Return [X, Y] of the center of cell containing provided text 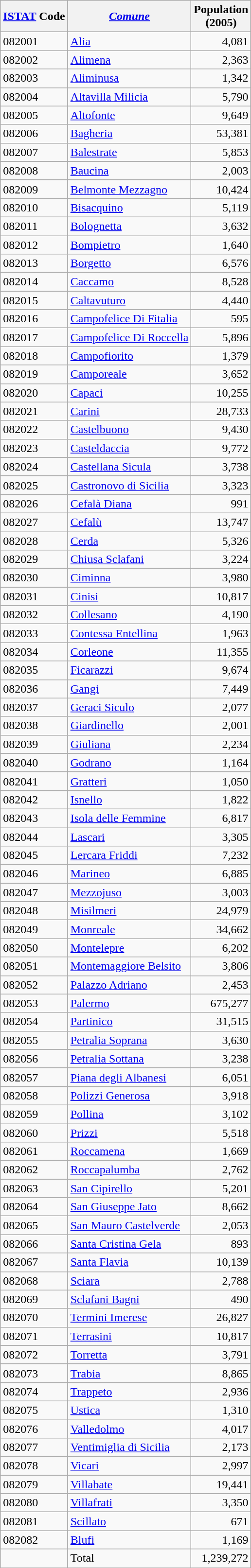
3,980 [221, 578]
082067 [34, 1262]
1,310 [221, 1410]
Villabate [129, 1484]
082070 [34, 1318]
1,640 [221, 244]
082065 [34, 1225]
082068 [34, 1281]
2,053 [221, 1225]
Lercara Friddi [129, 855]
082015 [34, 300]
3,102 [221, 1114]
082013 [34, 263]
082017 [34, 337]
Corleone [129, 652]
Giuliana [129, 744]
1,239,272 [221, 1558]
ISTAT Code [34, 17]
Caltavuturo [129, 300]
082074 [34, 1392]
Bompietro [129, 244]
3,323 [221, 485]
34,662 [221, 929]
5,896 [221, 337]
082021 [34, 411]
10,255 [221, 393]
Roccapalumba [129, 1170]
Baucina [129, 171]
Balestrate [129, 152]
Geraci Siculo [129, 707]
2,788 [221, 1281]
Cefalà Diana [129, 504]
082016 [34, 319]
Capaci [129, 393]
1,822 [221, 800]
Mezzojuso [129, 892]
Lascari [129, 836]
082038 [34, 726]
082033 [34, 633]
1,169 [221, 1540]
Marineo [129, 874]
082031 [34, 596]
Campofelice Di Roccella [129, 337]
Valledolmo [129, 1429]
082073 [34, 1373]
Camporeale [129, 374]
13,747 [221, 522]
082059 [34, 1114]
082072 [34, 1355]
082041 [34, 781]
2,453 [221, 985]
991 [221, 504]
Vicari [129, 1466]
Scillato [129, 1521]
082047 [34, 892]
082053 [34, 1003]
Petralia Sottana [129, 1059]
Terrasini [129, 1336]
082042 [34, 800]
2,077 [221, 707]
Castellana Sicula [129, 467]
6,817 [221, 818]
082069 [34, 1299]
5,201 [221, 1188]
082029 [34, 559]
3,238 [221, 1059]
082030 [34, 578]
595 [221, 319]
675,277 [221, 1003]
082010 [34, 208]
9,772 [221, 448]
082075 [34, 1410]
082049 [34, 929]
Casteldaccia [129, 448]
082014 [34, 282]
082081 [34, 1521]
082027 [34, 522]
9,674 [221, 670]
082009 [34, 189]
Bisacquino [129, 208]
Alimena [129, 60]
082028 [34, 541]
Aliminusa [129, 78]
28,733 [221, 411]
082024 [34, 467]
Cinisi [129, 596]
3,350 [221, 1503]
11,355 [221, 652]
082063 [34, 1188]
082052 [34, 985]
082045 [34, 855]
2,173 [221, 1447]
Altavilla Milicia [129, 97]
9,649 [221, 115]
082057 [34, 1077]
082018 [34, 356]
2,001 [221, 726]
082082 [34, 1540]
082004 [34, 97]
Alia [129, 41]
082003 [34, 78]
2,234 [221, 744]
082044 [34, 836]
6,885 [221, 874]
Santa Cristina Gela [129, 1244]
082019 [34, 374]
Villafrati [129, 1503]
Sciara [129, 1281]
082080 [34, 1503]
Partinico [129, 1022]
Palazzo Adriano [129, 985]
082051 [34, 966]
082012 [34, 244]
082035 [34, 670]
Trappeto [129, 1392]
082036 [34, 689]
3,630 [221, 1040]
24,979 [221, 911]
Carini [129, 411]
082001 [34, 41]
671 [221, 1521]
Campofelice Di Fitalia [129, 319]
53,381 [221, 134]
Trabia [129, 1373]
Roccamena [129, 1151]
Cefalù [129, 522]
5,790 [221, 97]
082076 [34, 1429]
31,515 [221, 1022]
Godrano [129, 763]
082046 [34, 874]
3,632 [221, 226]
082064 [34, 1207]
Comune [129, 17]
Borgetto [129, 263]
082078 [34, 1466]
6,051 [221, 1077]
Chiusa Sclafani [129, 559]
1,050 [221, 781]
1,379 [221, 356]
4,190 [221, 615]
San Giuseppe Jato [129, 1207]
19,441 [221, 1484]
3,738 [221, 467]
5,518 [221, 1133]
Palermo [129, 1003]
4,440 [221, 300]
082005 [34, 115]
Collesano [129, 615]
082050 [34, 948]
Bagheria [129, 134]
Gangi [129, 689]
082002 [34, 60]
Termini Imerese [129, 1318]
082061 [34, 1151]
8,865 [221, 1373]
3,305 [221, 836]
2,363 [221, 60]
Ficarazzi [129, 670]
Isola delle Femmine [129, 818]
082037 [34, 707]
082056 [34, 1059]
Isnello [129, 800]
3,791 [221, 1355]
5,326 [221, 541]
Caccamo [129, 282]
San Cipirello [129, 1188]
3,224 [221, 559]
082055 [34, 1040]
Ventimiglia di Sicilia [129, 1447]
Contessa Entellina [129, 633]
Giardinello [129, 726]
Castelbuono [129, 430]
Piana degli Albanesi [129, 1077]
1,963 [221, 633]
3,806 [221, 966]
Ciminna [129, 578]
Population (2005) [221, 17]
Montelepre [129, 948]
8,662 [221, 1207]
893 [221, 1244]
2,003 [221, 171]
1,342 [221, 78]
Polizzi Generosa [129, 1096]
6,202 [221, 948]
5,853 [221, 152]
082066 [34, 1244]
490 [221, 1299]
Monreale [129, 929]
082077 [34, 1447]
082022 [34, 430]
082043 [34, 818]
082071 [34, 1336]
7,232 [221, 855]
Campofiorito [129, 356]
082034 [34, 652]
Castronovo di Sicilia [129, 485]
082026 [34, 504]
1,164 [221, 763]
10,424 [221, 189]
7,449 [221, 689]
2,762 [221, 1170]
4,017 [221, 1429]
082008 [34, 171]
082032 [34, 615]
Belmonte Mezzagno [129, 189]
Ustica [129, 1410]
3,003 [221, 892]
082058 [34, 1096]
Gratteri [129, 781]
082011 [34, 226]
3,652 [221, 374]
082039 [34, 744]
Santa Flavia [129, 1262]
Sclafani Bagni [129, 1299]
082020 [34, 393]
082023 [34, 448]
9,430 [221, 430]
Montemaggiore Belsito [129, 966]
Petralia Soprana [129, 1040]
5,119 [221, 208]
082025 [34, 485]
082062 [34, 1170]
3,918 [221, 1096]
Total [129, 1558]
082079 [34, 1484]
1,669 [221, 1151]
4,081 [221, 41]
082040 [34, 763]
26,827 [221, 1318]
082007 [34, 152]
Torretta [129, 1355]
Misilmeri [129, 911]
Bolognetta [129, 226]
082054 [34, 1022]
082006 [34, 134]
10,139 [221, 1262]
Prizzi [129, 1133]
Altofonte [129, 115]
082048 [34, 911]
2,936 [221, 1392]
6,576 [221, 263]
082060 [34, 1133]
San Mauro Castelverde [129, 1225]
Blufi [129, 1540]
Pollina [129, 1114]
2,997 [221, 1466]
8,528 [221, 282]
Cerda [129, 541]
